Find where the given text appears and provide that cell's center as (x, y) coordinate. 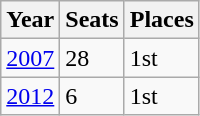
Year (30, 20)
6 (92, 96)
2007 (30, 58)
2012 (30, 96)
28 (92, 58)
Places (162, 20)
Seats (92, 20)
